Find where the given text appears and provide that cell's center as [X, Y] coordinate. 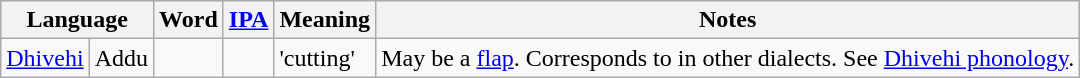
Language [78, 20]
Meaning [325, 20]
IPA [248, 20]
May be a flap. Corresponds to in other dialects. See Dhivehi phonology. [728, 58]
Notes [728, 20]
Dhivehi [45, 58]
Addu [121, 58]
'cutting' [325, 58]
Word [189, 20]
